Scan for the cell matching the given text and deliver its (x, y) coordinate at center. 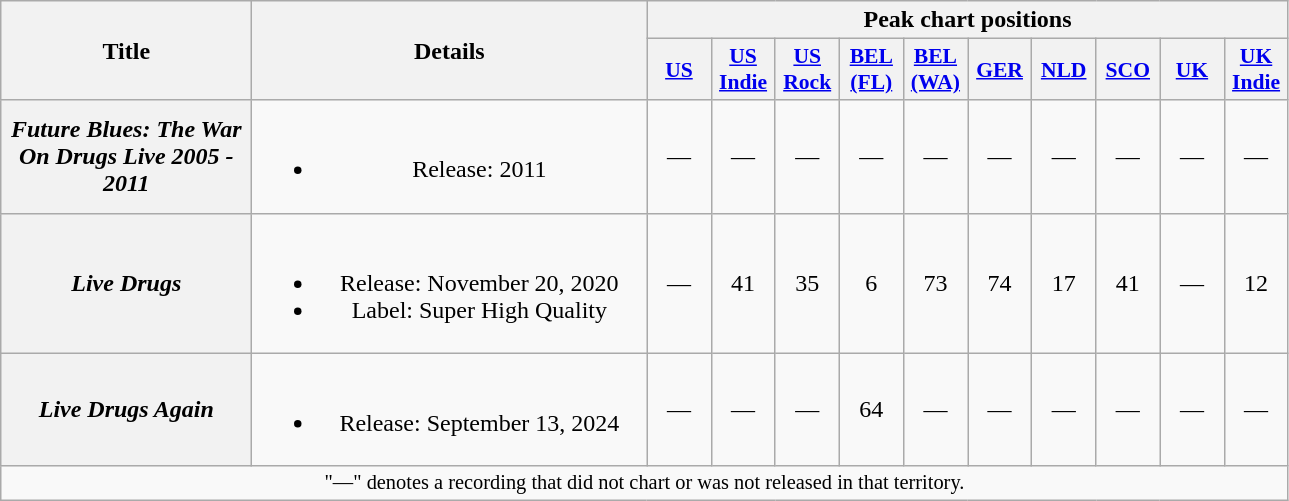
UK (1192, 70)
USIndie (743, 70)
35 (807, 283)
US (679, 70)
74 (1000, 283)
6 (871, 283)
GER (1000, 70)
UKIndie (1256, 70)
BEL(WA) (935, 70)
73 (935, 283)
BEL(FL) (871, 70)
Release: 2011 (450, 156)
Peak chart positions (968, 20)
Title (126, 50)
64 (871, 410)
Live Drugs Again (126, 410)
SCO (1128, 70)
Release: November 20, 2020Label: Super High Quality (450, 283)
12 (1256, 283)
NLD (1064, 70)
17 (1064, 283)
Release: September 13, 2024 (450, 410)
USRock (807, 70)
Future Blues: The War On Drugs Live 2005 - 2011 (126, 156)
"—" denotes a recording that did not chart or was not released in that territory. (644, 483)
Live Drugs (126, 283)
Details (450, 50)
